Locate the cell with the specified text and output its (x, y) center coordinate. 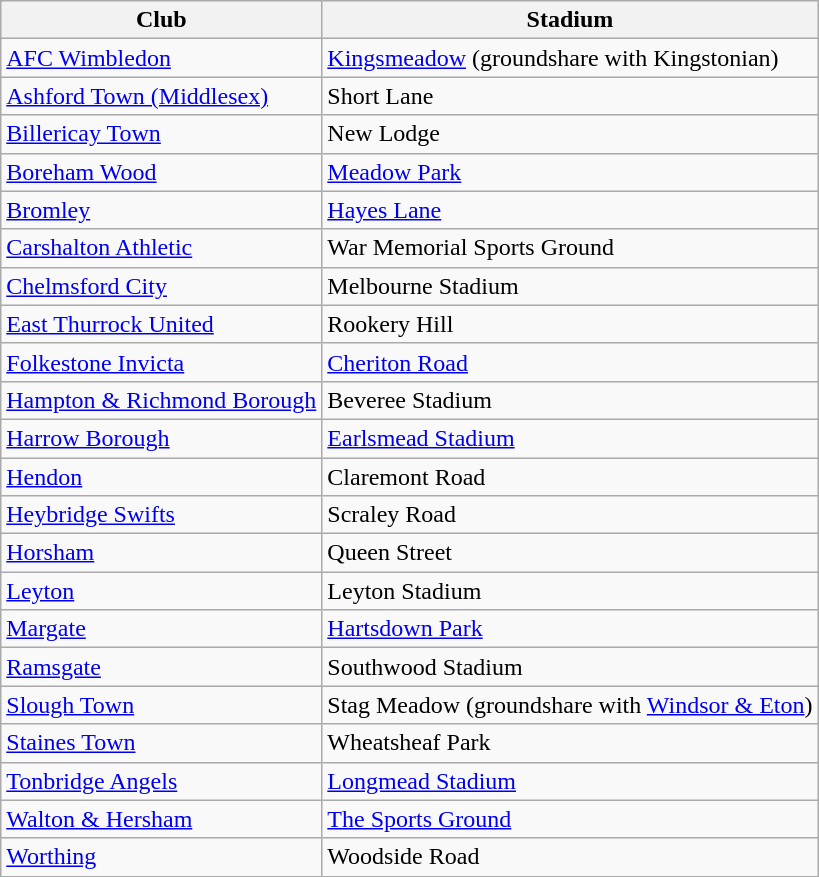
Folkestone Invicta (162, 362)
Margate (162, 629)
Horsham (162, 553)
Longmead Stadium (570, 781)
Queen Street (570, 553)
Carshalton Athletic (162, 248)
Boreham Wood (162, 172)
War Memorial Sports Ground (570, 248)
Leyton (162, 591)
Worthing (162, 857)
Claremont Road (570, 477)
Hayes Lane (570, 210)
Melbourne Stadium (570, 286)
Hartsdown Park (570, 629)
East Thurrock United (162, 324)
Rookery Hill (570, 324)
Slough Town (162, 705)
Short Lane (570, 96)
Tonbridge Angels (162, 781)
Meadow Park (570, 172)
Beveree Stadium (570, 400)
Woodside Road (570, 857)
Walton & Hersham (162, 819)
Hendon (162, 477)
Chelmsford City (162, 286)
Harrow Borough (162, 438)
The Sports Ground (570, 819)
Staines Town (162, 743)
Stag Meadow (groundshare with Windsor & Eton) (570, 705)
Stadium (570, 20)
Southwood Stadium (570, 667)
Club (162, 20)
Cheriton Road (570, 362)
Ramsgate (162, 667)
Heybridge Swifts (162, 515)
New Lodge (570, 134)
Earlsmead Stadium (570, 438)
AFC Wimbledon (162, 58)
Leyton Stadium (570, 591)
Hampton & Richmond Borough (162, 400)
Scraley Road (570, 515)
Kingsmeadow (groundshare with Kingstonian) (570, 58)
Bromley (162, 210)
Wheatsheaf Park (570, 743)
Billericay Town (162, 134)
Ashford Town (Middlesex) (162, 96)
